Capture the cell that displays the provided text and extract its (X, Y) central coordinate. 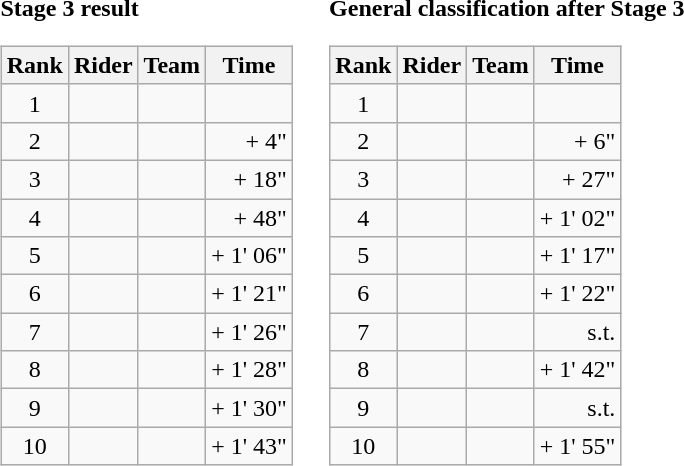
+ 1' 26" (250, 332)
+ 1' 22" (578, 294)
+ 18" (250, 179)
+ 1' 21" (250, 294)
+ 1' 55" (578, 446)
+ 1' 42" (578, 370)
+ 1' 06" (250, 256)
+ 27" (578, 179)
+ 6" (578, 141)
+ 1' 30" (250, 408)
+ 1' 17" (578, 256)
+ 1' 02" (578, 217)
+ 4" (250, 141)
+ 48" (250, 217)
+ 1' 43" (250, 446)
+ 1' 28" (250, 370)
